Locate the cell with the specified text and output its [x, y] center coordinate. 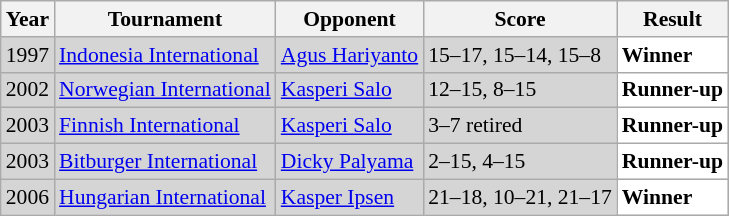
Bitburger International [165, 162]
Score [520, 19]
Norwegian International [165, 90]
Agus Hariyanto [350, 55]
Year [28, 19]
Dicky Palyama [350, 162]
2–15, 4–15 [520, 162]
Tournament [165, 19]
2002 [28, 90]
21–18, 10–21, 21–17 [520, 197]
1997 [28, 55]
Kasper Ipsen [350, 197]
3–7 retired [520, 126]
Finnish International [165, 126]
Hungarian International [165, 197]
Opponent [350, 19]
Result [672, 19]
12–15, 8–15 [520, 90]
2006 [28, 197]
15–17, 15–14, 15–8 [520, 55]
Indonesia International [165, 55]
